From the cell containing the given text, extract its center point as [x, y] coordinate. 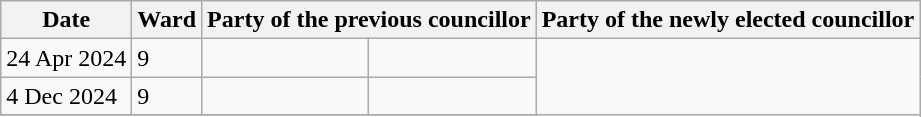
Ward [167, 20]
24 Apr 2024 [66, 58]
Date [66, 20]
Party of the newly elected councillor [728, 20]
4 Dec 2024 [66, 96]
Party of the previous councillor [370, 20]
